Return (X, Y) of the center of cell containing provided text 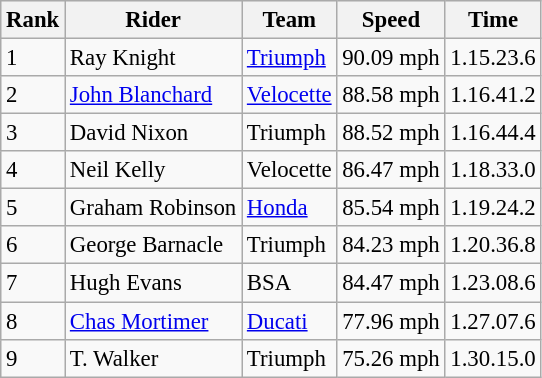
Time (493, 20)
BSA (290, 283)
Chas Mortimer (154, 321)
George Barnacle (154, 245)
Team (290, 20)
Rider (154, 20)
4 (33, 170)
David Nixon (154, 133)
9 (33, 358)
Speed (391, 20)
88.58 mph (391, 95)
1.19.24.2 (493, 208)
5 (33, 208)
3 (33, 133)
Ducati (290, 321)
Ray Knight (154, 58)
Graham Robinson (154, 208)
1.15.23.6 (493, 58)
John Blanchard (154, 95)
8 (33, 321)
1.16.44.4 (493, 133)
1.30.15.0 (493, 358)
1.27.07.6 (493, 321)
1.18.33.0 (493, 170)
85.54 mph (391, 208)
Neil Kelly (154, 170)
1 (33, 58)
Hugh Evans (154, 283)
1.23.08.6 (493, 283)
84.47 mph (391, 283)
1.20.36.8 (493, 245)
Honda (290, 208)
7 (33, 283)
Rank (33, 20)
88.52 mph (391, 133)
84.23 mph (391, 245)
6 (33, 245)
86.47 mph (391, 170)
77.96 mph (391, 321)
90.09 mph (391, 58)
1.16.41.2 (493, 95)
2 (33, 95)
T. Walker (154, 358)
75.26 mph (391, 358)
